From the cell containing the given text, extract its center point as (X, Y) coordinate. 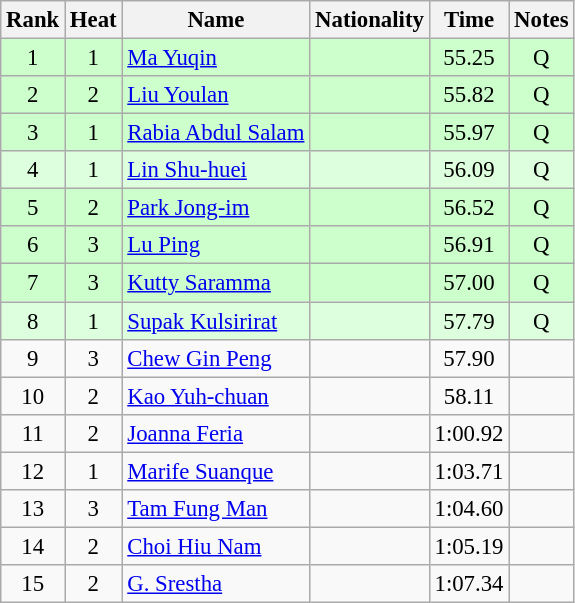
55.82 (469, 95)
Tam Fung Man (216, 509)
Chew Gin Peng (216, 358)
56.91 (469, 245)
Ma Yuqin (216, 58)
11 (33, 433)
4 (33, 170)
1:07.34 (469, 584)
55.97 (469, 133)
1:03.71 (469, 471)
12 (33, 471)
Liu Youlan (216, 95)
G. Srestha (216, 584)
57.79 (469, 321)
57.90 (469, 358)
Lu Ping (216, 245)
Choi Hiu Nam (216, 546)
Park Jong-im (216, 208)
9 (33, 358)
58.11 (469, 396)
1:04.60 (469, 509)
Notes (542, 20)
Lin Shu-huei (216, 170)
6 (33, 245)
56.09 (469, 170)
55.25 (469, 58)
8 (33, 321)
Nationality (370, 20)
Supak Kulsirirat (216, 321)
Marife Suanque (216, 471)
Joanna Feria (216, 433)
Rank (33, 20)
7 (33, 283)
56.52 (469, 208)
15 (33, 584)
Kao Yuh-chuan (216, 396)
Kutty Saramma (216, 283)
57.00 (469, 283)
Rabia Abdul Salam (216, 133)
1:05.19 (469, 546)
Time (469, 20)
10 (33, 396)
13 (33, 509)
Name (216, 20)
5 (33, 208)
14 (33, 546)
1:00.92 (469, 433)
Heat (94, 20)
